Extract the (x, y) coordinate from the center of the cell holding the provided text.  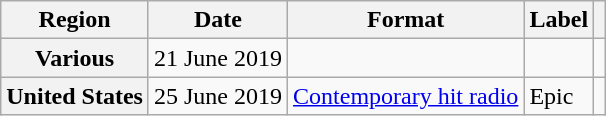
Contemporary hit radio (406, 96)
Region (75, 20)
Various (75, 58)
21 June 2019 (218, 58)
Date (218, 20)
Epic (559, 96)
Label (559, 20)
Format (406, 20)
25 June 2019 (218, 96)
United States (75, 96)
